Search for the cell housing the specified text and yield its [X, Y] center coordinate. 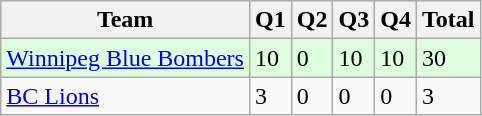
Team [126, 20]
30 [448, 58]
BC Lions [126, 96]
Q4 [396, 20]
Q1 [270, 20]
Q2 [312, 20]
Total [448, 20]
Q3 [354, 20]
Winnipeg Blue Bombers [126, 58]
